For the text-containing cell, return its midpoint in [X, Y] coordinate format. 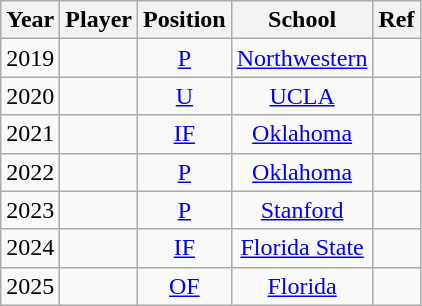
Player [99, 20]
2024 [30, 248]
Ref [396, 20]
2022 [30, 172]
2020 [30, 96]
U [185, 96]
Year [30, 20]
Florida State [302, 248]
UCLA [302, 96]
2019 [30, 58]
Florida [302, 286]
2023 [30, 210]
School [302, 20]
Position [185, 20]
Stanford [302, 210]
2021 [30, 134]
Northwestern [302, 58]
2025 [30, 286]
OF [185, 286]
